Find where the given text appears and provide that cell's center as [x, y] coordinate. 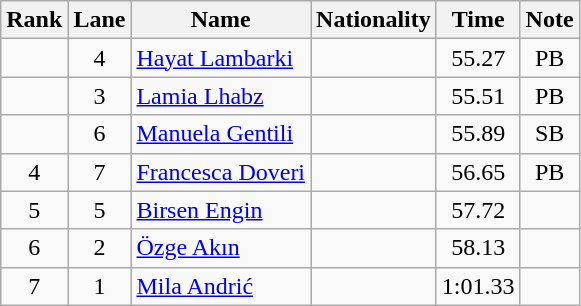
55.89 [478, 134]
Lamia Lhabz [221, 96]
1 [100, 286]
Lane [100, 20]
Özge Akın [221, 248]
58.13 [478, 248]
55.51 [478, 96]
3 [100, 96]
Mila Andrić [221, 286]
2 [100, 248]
Francesca Doveri [221, 172]
Nationality [374, 20]
Time [478, 20]
Birsen Engin [221, 210]
56.65 [478, 172]
57.72 [478, 210]
Manuela Gentili [221, 134]
Rank [34, 20]
SB [550, 134]
Hayat Lambarki [221, 58]
Name [221, 20]
1:01.33 [478, 286]
Note [550, 20]
55.27 [478, 58]
